Capture the cell that displays the provided text and extract its (X, Y) central coordinate. 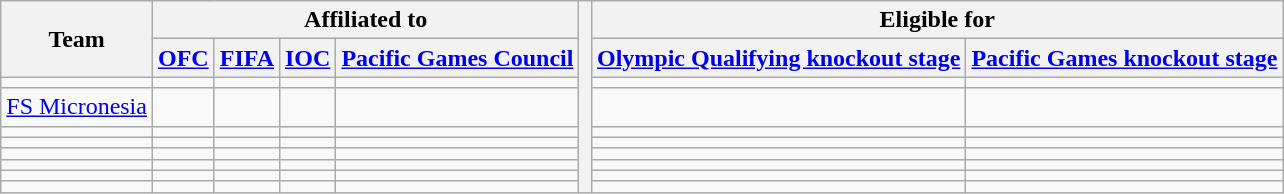
FIFA (246, 58)
IOC (307, 58)
Olympic Qualifying knockout stage (778, 58)
Team (77, 39)
Pacific Games knockout stage (1124, 58)
FS Micronesia (77, 107)
Affiliated to (365, 20)
Eligible for (936, 20)
OFC (183, 58)
Pacific Games Council (458, 58)
